Capture the cell that displays the provided text and extract its [x, y] central coordinate. 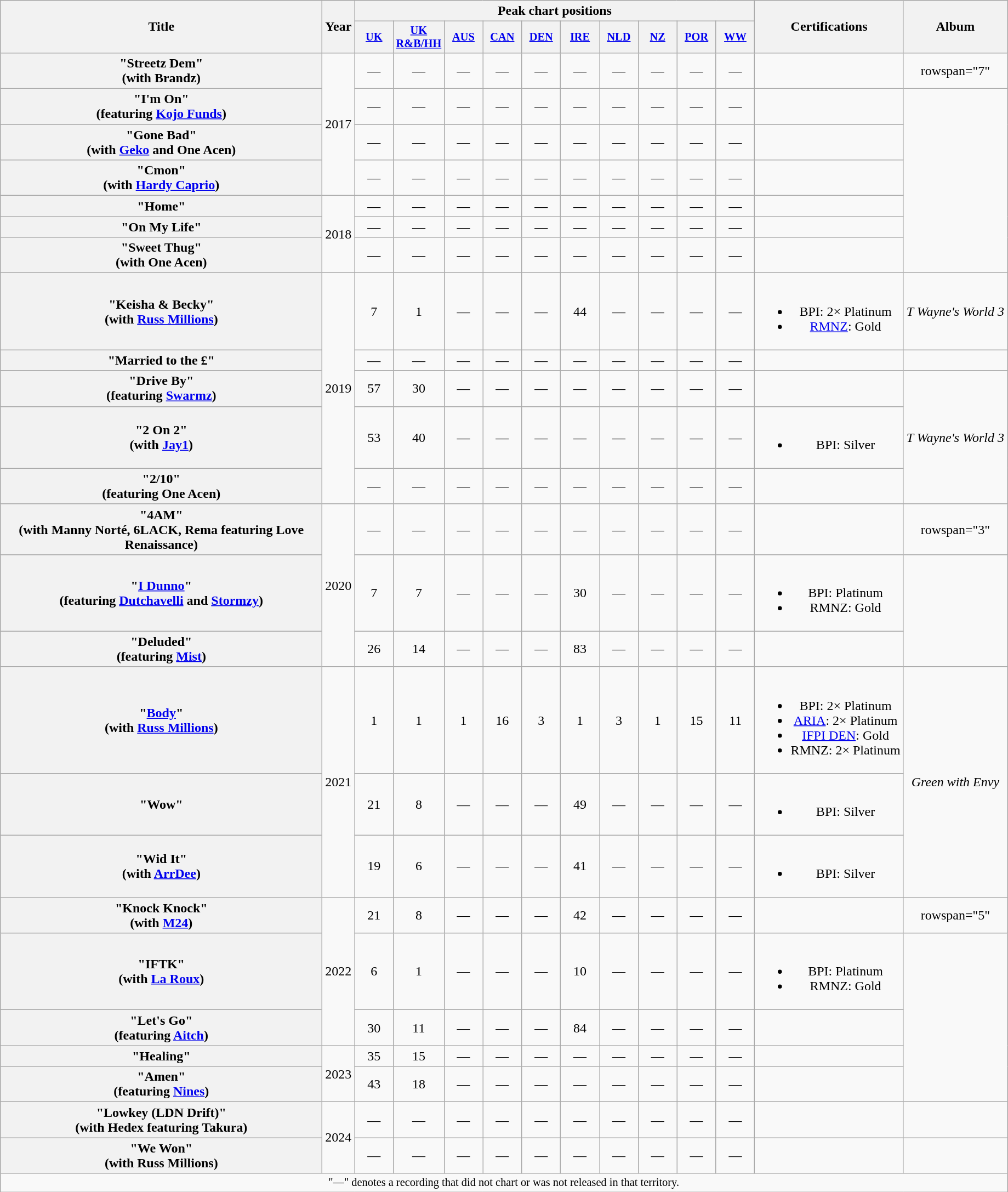
rowspan="5" [955, 916]
"Keisha & Becky"(with Russ Millions) [161, 311]
BPI: 2× PlatinumRMNZ: Gold [829, 311]
41 [580, 866]
NLD [619, 37]
"Drive By"(featuring Swarmz) [161, 388]
BPI: 2× PlatinumARIA: 2× PlatinumIFPI DEN: GoldRMNZ: 2× Platinum [829, 720]
2018 [339, 235]
"I Dunno"(featuring Dutchavelli and Stormzy) [161, 593]
"We Won"(with Russ Millions) [161, 1156]
WW [736, 37]
UK [374, 37]
43 [374, 1085]
Album [955, 27]
Peak chart positions [555, 11]
2017 [339, 124]
"Cmon"(with Hardy Caprio) [161, 178]
"Healing" [161, 1056]
"Lowkey (LDN Drift)"(with Hedex featuring Takura) [161, 1120]
"Streetz Dem"(with Brandz) [161, 70]
18 [419, 1085]
"Amen"(featuring Nines) [161, 1085]
DEN [542, 37]
42 [580, 916]
2022 [339, 972]
49 [580, 804]
84 [580, 1028]
"On My Life" [161, 227]
57 [374, 388]
2020 [339, 586]
"Let's Go"(featuring Aitch) [161, 1028]
rowspan="7" [955, 70]
"Body"(with Russ Millions) [161, 720]
16 [502, 720]
POR [696, 37]
2024 [339, 1138]
26 [374, 649]
AUS [464, 37]
"2/10"(featuring One Acen) [161, 486]
40 [419, 438]
83 [580, 649]
"Wid It"(with ArrDee) [161, 866]
UKR&B/HH [419, 37]
53 [374, 438]
44 [580, 311]
NZ [658, 37]
"2 On 2"(with Jay1) [161, 438]
"Knock Knock"(with M24) [161, 916]
10 [580, 972]
rowspan="3" [955, 529]
CAN [502, 37]
"Sweet Thug"(with One Acen) [161, 256]
14 [419, 649]
Year [339, 27]
"Wow" [161, 804]
Title [161, 27]
"I'm On"(featuring Kojo Funds) [161, 106]
"Home" [161, 206]
19 [374, 866]
IRE [580, 37]
2019 [339, 388]
"Gone Bad"(with Geko and One Acen) [161, 143]
Green with Envy [955, 782]
2023 [339, 1074]
"IFTK"(with La Roux) [161, 972]
"Deluded"(featuring Mist) [161, 649]
"—" denotes a recording that did not chart or was not released in that territory. [504, 1183]
Certifications [829, 27]
"4AM"(with Manny Norté, 6LACK, Rema featuring Love Renaissance) [161, 529]
"Married to the £" [161, 360]
35 [374, 1056]
2021 [339, 782]
